Output the (x, y) coordinate of the center of the cell containing the given text.  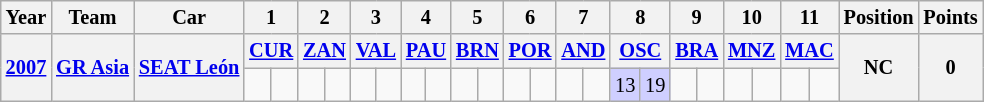
2 (324, 17)
4 (426, 17)
7 (583, 17)
19 (655, 85)
10 (752, 17)
AND (583, 51)
POR (530, 51)
1 (271, 17)
NC (879, 68)
9 (696, 17)
BRN (478, 51)
3 (376, 17)
Car (189, 17)
GR Asia (92, 68)
Year (26, 17)
Points (951, 17)
CUR (271, 51)
Position (879, 17)
SEAT León (189, 68)
Team (92, 17)
13 (625, 85)
2007 (26, 68)
6 (530, 17)
8 (640, 17)
MAC (809, 51)
ZAN (324, 51)
PAU (426, 51)
0 (951, 68)
MNZ (752, 51)
11 (809, 17)
OSC (640, 51)
VAL (376, 51)
5 (478, 17)
BRA (696, 51)
